Find where the given text appears and provide that cell's center as (x, y) coordinate. 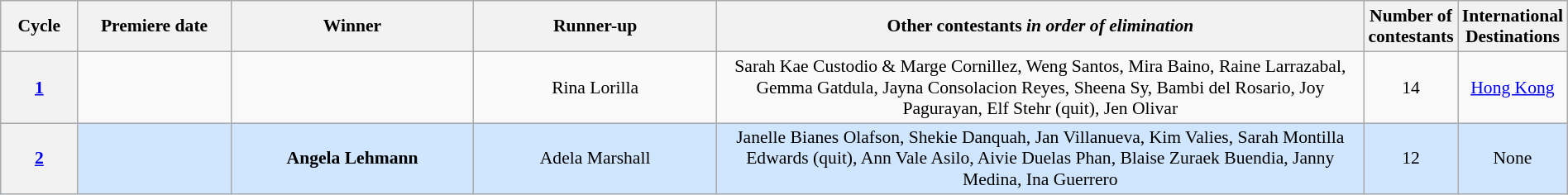
Runner-up (595, 26)
Number of contestants (1411, 26)
Angela Lehmann (352, 159)
14 (1411, 88)
Adela Marshall (595, 159)
None (1513, 159)
Other contestants in order of elimination (1040, 26)
1 (40, 88)
Cycle (40, 26)
Rina Lorilla (595, 88)
2 (40, 159)
International Destinations (1513, 26)
Premiere date (154, 26)
Hong Kong (1513, 88)
Winner (352, 26)
12 (1411, 159)
